Return (x, y) of the center of cell containing provided text 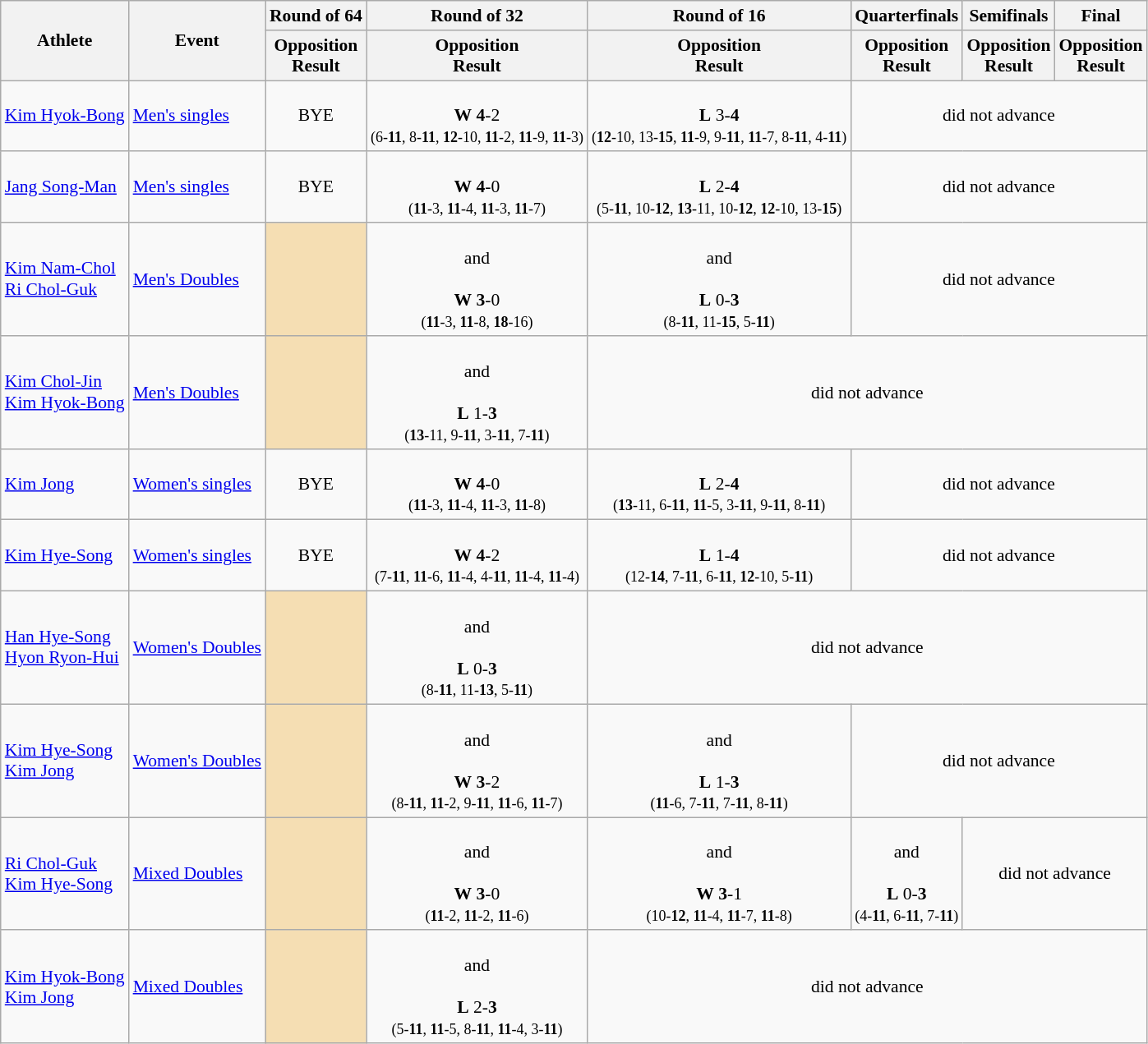
Kim Hyok-Bong (65, 117)
andL 1-3(13-11, 9-11, 3-11, 7-11) (477, 393)
W 4-0(11-3, 11-4, 11-3, 11-7) (477, 187)
Ri Chol-GukKim Hye-Song (65, 874)
andW 3-2(8-11, 11-2, 9-11, 11-6, 11-7) (477, 761)
Han Hye-SongHyon Ryon-Hui (65, 648)
W 4-0(11-3, 11-4, 11-3, 11-8) (477, 485)
andL 1-3(11-6, 7-11, 7-11, 8-11) (719, 761)
Kim Nam-CholRi Chol-Guk (65, 279)
Kim Hye-Song (65, 555)
andL 0-3(4-11, 6-11, 7-11) (906, 874)
Round of 64 (316, 16)
andW 3-1(10-12, 11-4, 11-7, 11-8) (719, 874)
W 4-2(6-11, 8-11, 12-10, 11-2, 11-9, 11-3) (477, 117)
Kim Jong (65, 485)
Final (1101, 16)
W 4-2(7-11, 11-6, 11-4, 4-11, 11-4, 11-4) (477, 555)
L 2-4(5-11, 10-12, 13-11, 10-12, 12-10, 13-15) (719, 187)
Jang Song-Man (65, 187)
L 1-4(12-14, 7-11, 6-11, 12-10, 5-11) (719, 555)
Semifinals (1008, 16)
Kim Hyok-BongKim Jong (65, 987)
Kim Chol-JinKim Hyok-Bong (65, 393)
Athlete (65, 41)
andL 2-3(5-11, 11-5, 8-11, 11-4, 3-11) (477, 987)
Kim Hye-SongKim Jong (65, 761)
L 3-4(12-10, 13-15, 11-9, 9-11, 11-7, 8-11, 4-11) (719, 117)
andW 3-0(11-3, 11-8, 18-16) (477, 279)
L 2-4(13-11, 6-11, 11-5, 3-11, 9-11, 8-11) (719, 485)
Quarterfinals (906, 16)
andL 0-3(8-11, 11-13, 5-11) (477, 648)
andL 0-3(8-11, 11-15, 5-11) (719, 279)
Event (197, 41)
Round of 32 (477, 16)
Round of 16 (719, 16)
andW 3-0(11-2, 11-2, 11-6) (477, 874)
